Return the (x, y) coordinate for the center point of the cell that contains the specified text.  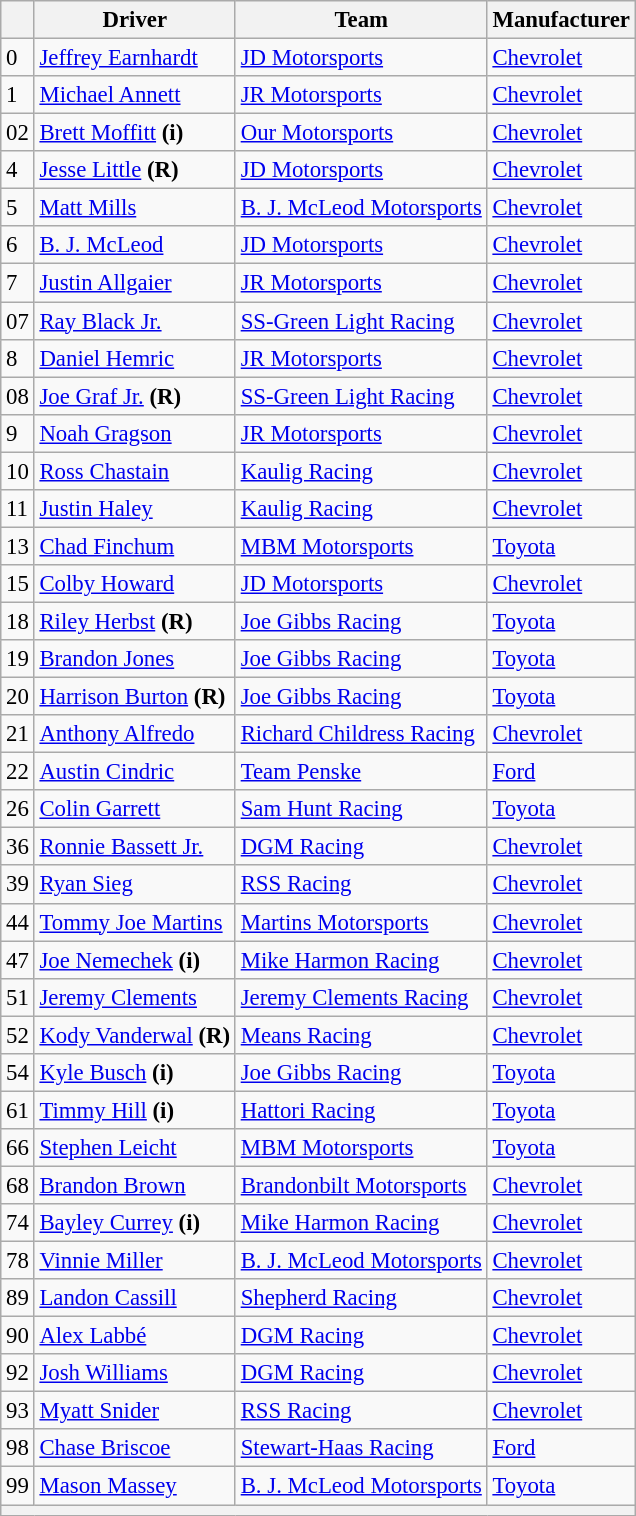
Chase Briscoe (134, 1449)
Ray Black Jr. (134, 321)
89 (18, 1298)
Colin Garrett (134, 809)
Colby Howard (134, 584)
Means Racing (361, 1035)
54 (18, 1073)
Richard Childress Racing (361, 734)
9 (18, 433)
Stewart-Haas Racing (361, 1449)
B. J. McLeod (134, 245)
Sam Hunt Racing (361, 809)
Justin Allgaier (134, 283)
Austin Cindric (134, 772)
26 (18, 809)
Riley Herbst (R) (134, 621)
13 (18, 546)
Anthony Alfredo (134, 734)
11 (18, 509)
Mason Massey (134, 1486)
15 (18, 584)
66 (18, 1148)
Team Penske (361, 772)
21 (18, 734)
0 (18, 58)
74 (18, 1223)
Michael Annett (134, 95)
Driver (134, 20)
Joe Graf Jr. (R) (134, 396)
47 (18, 960)
07 (18, 321)
Brett Moffitt (i) (134, 133)
20 (18, 697)
68 (18, 1185)
Harrison Burton (R) (134, 697)
98 (18, 1449)
Jeremy Clements Racing (361, 997)
8 (18, 358)
Kyle Busch (i) (134, 1073)
02 (18, 133)
Bayley Currey (i) (134, 1223)
78 (18, 1261)
22 (18, 772)
5 (18, 208)
Brandon Brown (134, 1185)
Jeremy Clements (134, 997)
10 (18, 471)
Chad Finchum (134, 546)
Ross Chastain (134, 471)
Our Motorsports (361, 133)
44 (18, 922)
Martins Motorsports (361, 922)
51 (18, 997)
Jesse Little (R) (134, 170)
Daniel Hemric (134, 358)
Brandon Jones (134, 659)
Stephen Leicht (134, 1148)
Alex Labbé (134, 1336)
Justin Haley (134, 509)
Matt Mills (134, 208)
Josh Williams (134, 1373)
Kody Vanderwal (R) (134, 1035)
99 (18, 1486)
92 (18, 1373)
18 (18, 621)
19 (18, 659)
Tommy Joe Martins (134, 922)
Shepherd Racing (361, 1298)
39 (18, 885)
Vinnie Miller (134, 1261)
Joe Nemechek (i) (134, 960)
90 (18, 1336)
1 (18, 95)
93 (18, 1411)
Timmy Hill (i) (134, 1110)
36 (18, 847)
Myatt Snider (134, 1411)
Ryan Sieg (134, 885)
Ronnie Bassett Jr. (134, 847)
Manufacturer (561, 20)
4 (18, 170)
Jeffrey Earnhardt (134, 58)
Noah Gragson (134, 433)
Brandonbilt Motorsports (361, 1185)
Hattori Racing (361, 1110)
Team (361, 20)
08 (18, 396)
7 (18, 283)
Landon Cassill (134, 1298)
52 (18, 1035)
6 (18, 245)
61 (18, 1110)
